Locate the cell with the specified text and output its [x, y] center coordinate. 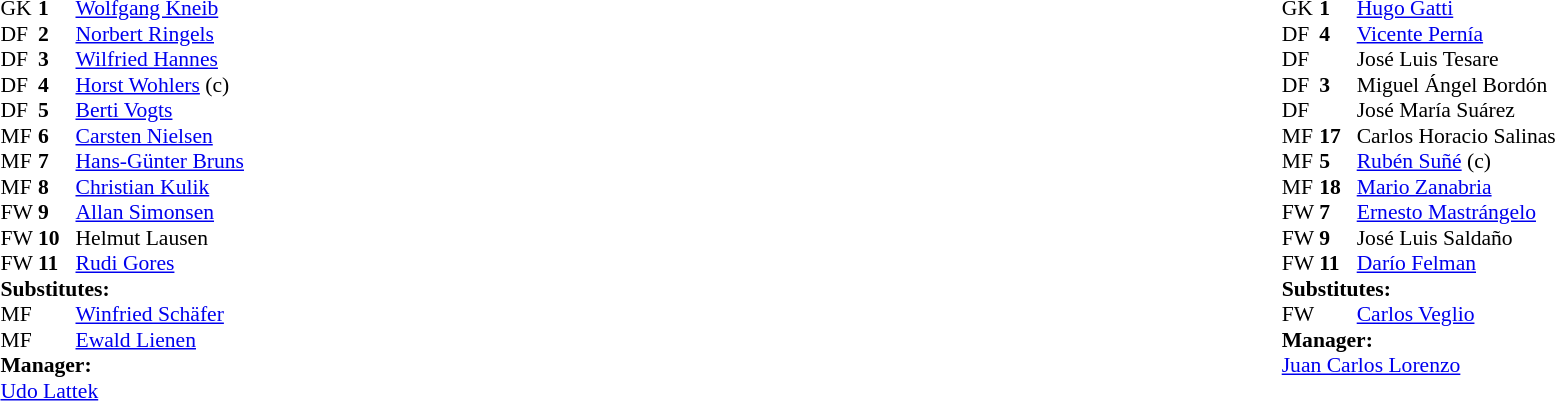
Substitutes: [122, 289]
2 [57, 34]
Hans-Günter Bruns [160, 161]
Manager: [122, 365]
Berti Vogts [160, 111]
Horst Wohlers (c) [160, 85]
6 [57, 136]
Norbert Ringels [160, 34]
Rudi Gores [160, 263]
Wilfried Hannes [160, 59]
Ewald Lienen [160, 340]
17 [1338, 136]
Winfried Schäfer [160, 315]
Carsten Nielsen [160, 136]
18 [1338, 187]
10 [57, 238]
8 [57, 187]
Allan Simonsen [160, 213]
Christian Kulik [160, 187]
Helmut Lausen [160, 238]
